Extract the (x, y) coordinate from the center of the cell holding the provided text.  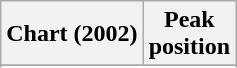
Peak position (189, 34)
Chart (2002) (72, 34)
